Output the (x, y) coordinate of the center of the cell containing the given text.  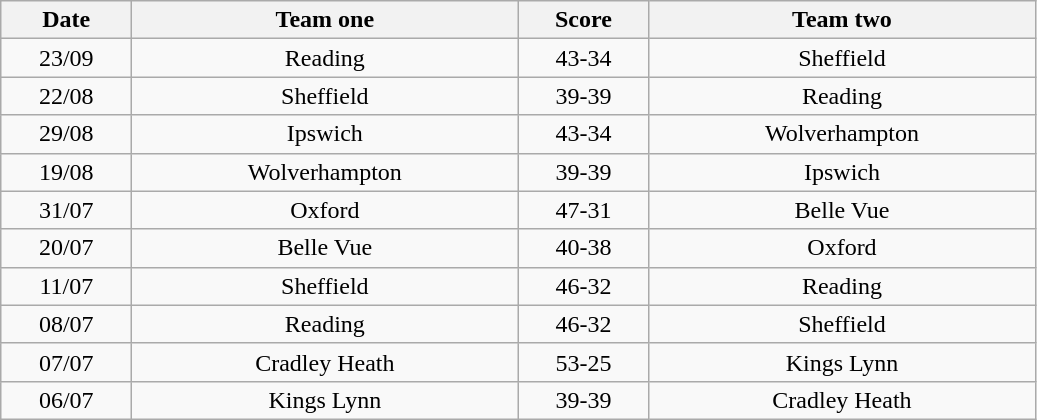
Team one (325, 20)
19/08 (66, 172)
Team two (842, 20)
53-25 (584, 362)
22/08 (66, 96)
Date (66, 20)
11/07 (66, 286)
29/08 (66, 134)
20/07 (66, 248)
06/07 (66, 400)
31/07 (66, 210)
07/07 (66, 362)
47-31 (584, 210)
Score (584, 20)
23/09 (66, 58)
08/07 (66, 324)
40-38 (584, 248)
